Identify which cell holds the provided text, then report its (X, Y) central coordinate. 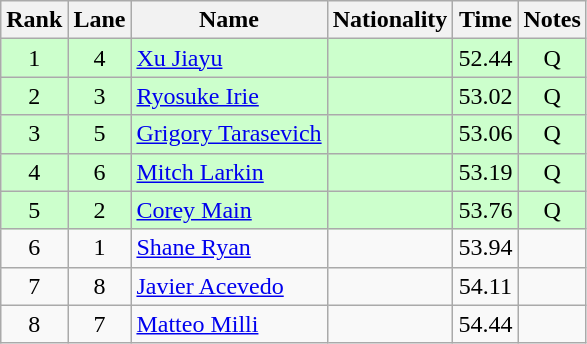
Corey Main (229, 210)
Javier Acevedo (229, 286)
Time (486, 20)
53.94 (486, 248)
Matteo Milli (229, 324)
52.44 (486, 58)
53.06 (486, 134)
54.44 (486, 324)
53.19 (486, 172)
Mitch Larkin (229, 172)
53.02 (486, 96)
Notes (552, 20)
Xu Jiayu (229, 58)
Grigory Tarasevich (229, 134)
Lane (100, 20)
Rank (34, 20)
Name (229, 20)
54.11 (486, 286)
Shane Ryan (229, 248)
53.76 (486, 210)
Nationality (390, 20)
Ryosuke Irie (229, 96)
